For the text-containing cell, return its midpoint in (x, y) coordinate format. 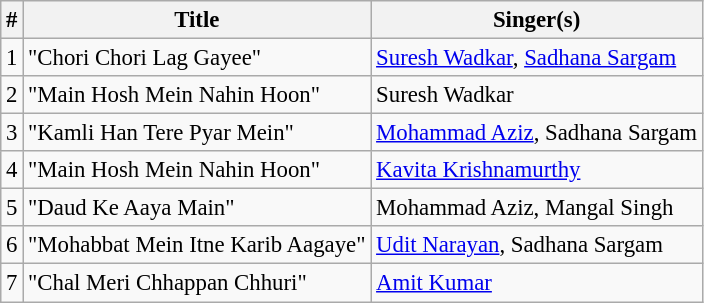
7 (12, 283)
5 (12, 208)
Amit Kumar (537, 283)
2 (12, 95)
Singer(s) (537, 20)
Title (197, 20)
# (12, 20)
6 (12, 245)
Mohammad Aziz, Sadhana Sargam (537, 133)
"Daud Ke Aaya Main" (197, 208)
"Kamli Han Tere Pyar Mein" (197, 133)
"Chori Chori Lag Gayee" (197, 58)
Suresh Wadkar, Sadhana Sargam (537, 58)
Kavita Krishnamurthy (537, 170)
3 (12, 133)
Udit Narayan, Sadhana Sargam (537, 245)
4 (12, 170)
"Mohabbat Mein Itne Karib Aagaye" (197, 245)
Mohammad Aziz, Mangal Singh (537, 208)
Suresh Wadkar (537, 95)
"Chal Meri Chhappan Chhuri" (197, 283)
1 (12, 58)
